Return the [x, y] coordinate for the center point of the cell that contains the specified text.  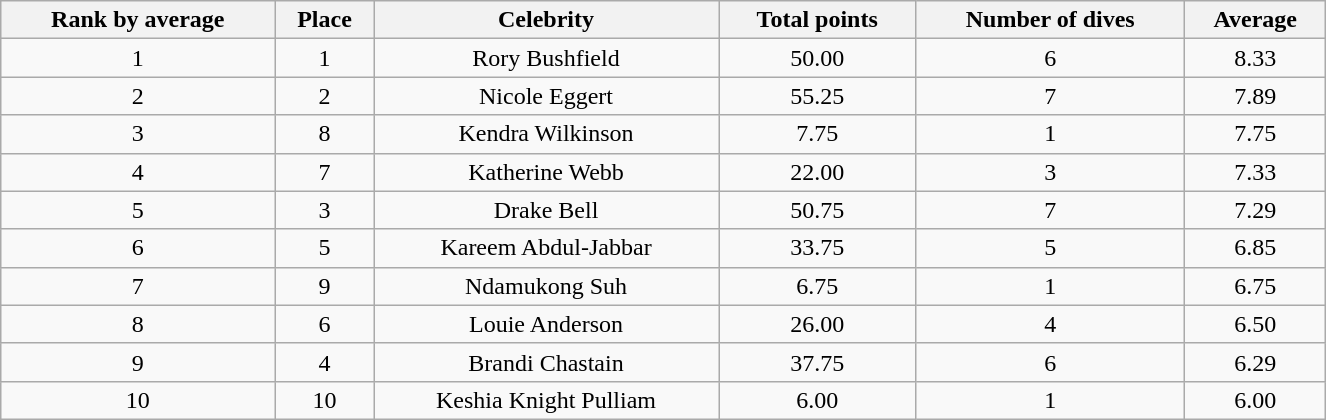
Keshia Knight Pulliam [546, 400]
Ndamukong Suh [546, 286]
7.29 [1256, 210]
Number of dives [1050, 20]
6.29 [1256, 362]
50.75 [816, 210]
Katherine Webb [546, 172]
Celebrity [546, 20]
50.00 [816, 58]
55.25 [816, 96]
7.33 [1256, 172]
37.75 [816, 362]
Rory Bushfield [546, 58]
8.33 [1256, 58]
Nicole Eggert [546, 96]
Brandi Chastain [546, 362]
Average [1256, 20]
6.85 [1256, 248]
Place [324, 20]
33.75 [816, 248]
6.50 [1256, 324]
7.89 [1256, 96]
Drake Bell [546, 210]
26.00 [816, 324]
Kareem Abdul-Jabbar [546, 248]
Total points [816, 20]
Rank by average [138, 20]
22.00 [816, 172]
Kendra Wilkinson [546, 134]
Louie Anderson [546, 324]
